Find where the given text appears and provide that cell's center as (x, y) coordinate. 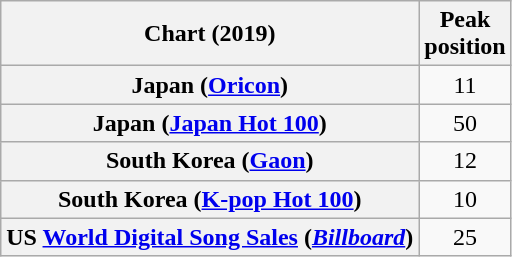
12 (465, 161)
25 (465, 237)
11 (465, 85)
Chart (2019) (210, 34)
Japan (Oricon) (210, 85)
US World Digital Song Sales (Billboard) (210, 237)
Peakposition (465, 34)
50 (465, 123)
South Korea (K-pop Hot 100) (210, 199)
Japan (Japan Hot 100) (210, 123)
10 (465, 199)
South Korea (Gaon) (210, 161)
